Determine the [x, y] coordinate at the center of the cell enclosing the given text.  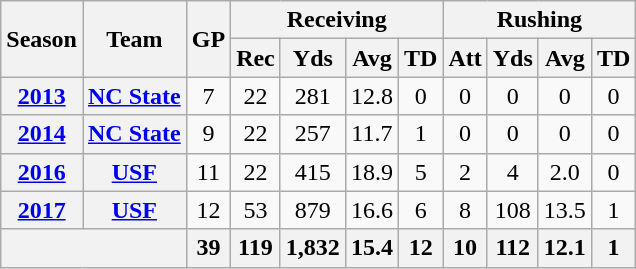
Rec [256, 58]
9 [208, 134]
53 [256, 210]
11 [208, 172]
2014 [42, 134]
10 [465, 248]
11.7 [372, 134]
Att [465, 58]
879 [312, 210]
2013 [42, 96]
2016 [42, 172]
119 [256, 248]
Season [42, 39]
6 [420, 210]
16.6 [372, 210]
GP [208, 39]
2017 [42, 210]
Rushing [540, 20]
2.0 [564, 172]
15.4 [372, 248]
5 [420, 172]
1,832 [312, 248]
8 [465, 210]
Receiving [337, 20]
257 [312, 134]
7 [208, 96]
39 [208, 248]
13.5 [564, 210]
108 [512, 210]
112 [512, 248]
12.8 [372, 96]
415 [312, 172]
281 [312, 96]
12.1 [564, 248]
4 [512, 172]
18.9 [372, 172]
Team [134, 39]
2 [465, 172]
